From the cell containing the given text, extract its center point as [x, y] coordinate. 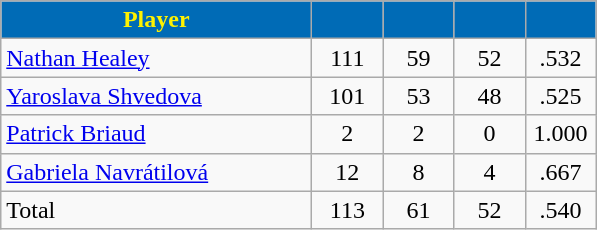
Yaroslava Shvedova [156, 96]
.667 [560, 172]
.532 [560, 58]
0 [490, 134]
.540 [560, 210]
59 [418, 58]
Player [156, 20]
.525 [560, 96]
4 [490, 172]
Gabriela Navrátilová [156, 172]
61 [418, 210]
113 [348, 210]
111 [348, 58]
1.000 [560, 134]
Total [156, 210]
Patrick Briaud [156, 134]
12 [348, 172]
53 [418, 96]
Nathan Healey [156, 58]
101 [348, 96]
8 [418, 172]
48 [490, 96]
